Output the [x, y] coordinate of the center of the cell containing the given text.  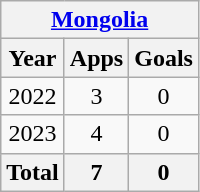
Total [33, 172]
2022 [33, 96]
Apps [96, 58]
Year [33, 58]
3 [96, 96]
Mongolia [100, 20]
Goals [164, 58]
4 [96, 134]
7 [96, 172]
2023 [33, 134]
